Capture the cell that displays the provided text and extract its [X, Y] central coordinate. 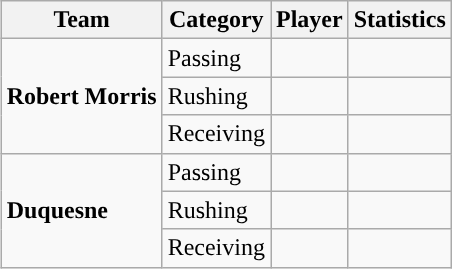
Category [216, 20]
Player [309, 20]
Team [82, 20]
Robert Morris [82, 96]
Statistics [400, 20]
Duquesne [82, 210]
